Provide the [x, y] coordinate of the cell's center where the given text is located.  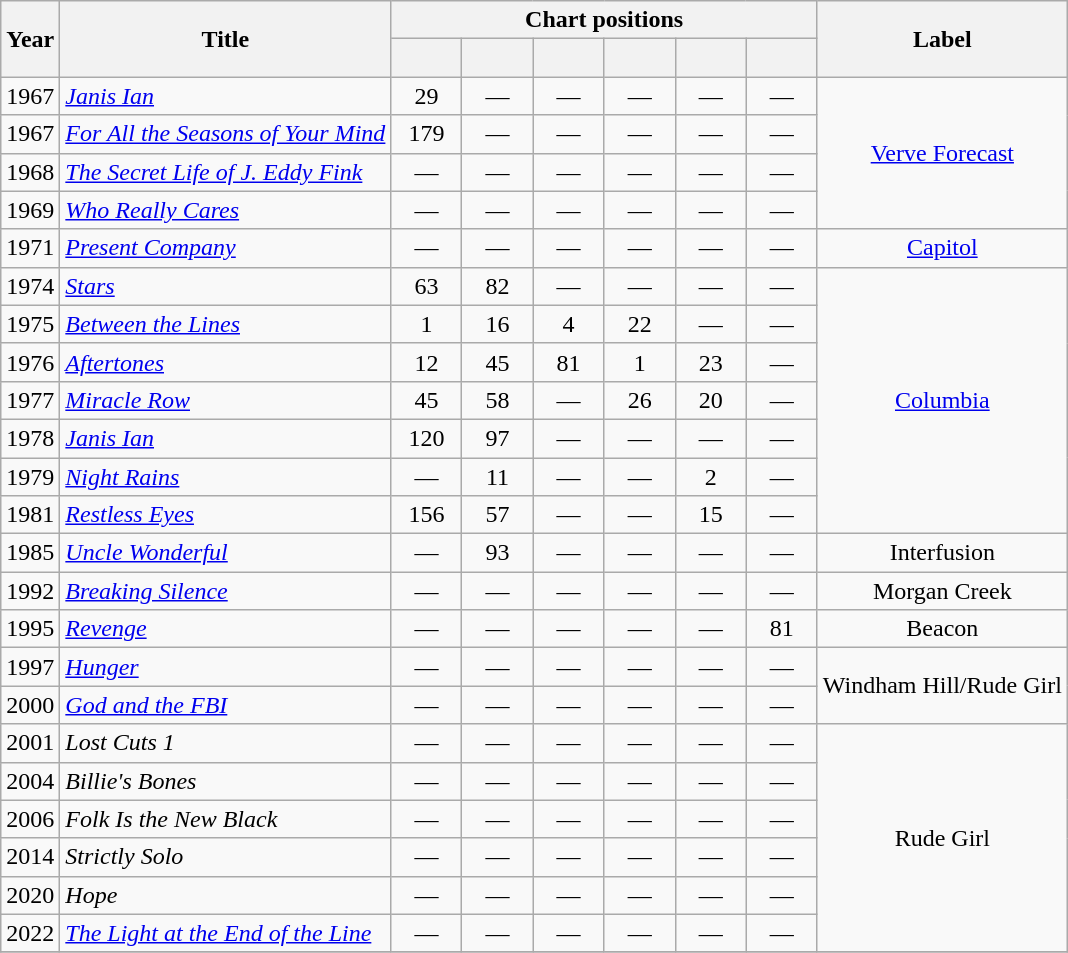
2004 [30, 781]
2006 [30, 819]
Uncle Wonderful [226, 553]
2000 [30, 705]
2020 [30, 895]
Who Really Cares [226, 210]
Present Company [226, 248]
God and the FBI [226, 705]
Strictly Solo [226, 857]
22 [640, 324]
Year [30, 39]
Rude Girl [942, 838]
Stars [226, 286]
Chart positions [604, 20]
20 [710, 400]
120 [426, 438]
179 [426, 134]
Hunger [226, 667]
16 [498, 324]
1992 [30, 591]
Columbia [942, 400]
Label [942, 39]
Aftertones [226, 362]
1975 [30, 324]
2 [710, 477]
The Secret Life of J. Eddy Fink [226, 172]
The Light at the End of the Line [226, 933]
Between the Lines [226, 324]
Lost Cuts 1 [226, 743]
Folk Is the New Black [226, 819]
156 [426, 515]
Verve Forecast [942, 153]
58 [498, 400]
1978 [30, 438]
1981 [30, 515]
Revenge [226, 629]
1969 [30, 210]
Miracle Row [226, 400]
Beacon [942, 629]
1979 [30, 477]
Restless Eyes [226, 515]
23 [710, 362]
Morgan Creek [942, 591]
15 [710, 515]
Title [226, 39]
Billie's Bones [226, 781]
1968 [30, 172]
Hope [226, 895]
82 [498, 286]
1985 [30, 553]
93 [498, 553]
2022 [30, 933]
For All the Seasons of Your Mind [226, 134]
2001 [30, 743]
12 [426, 362]
29 [426, 96]
26 [640, 400]
1995 [30, 629]
Breaking Silence [226, 591]
1977 [30, 400]
Night Rains [226, 477]
Windham Hill/Rude Girl [942, 686]
1974 [30, 286]
57 [498, 515]
11 [498, 477]
1976 [30, 362]
63 [426, 286]
4 [568, 324]
Capitol [942, 248]
1971 [30, 248]
2014 [30, 857]
97 [498, 438]
1997 [30, 667]
Interfusion [942, 553]
